Detect which cell encompasses the target text, then output its (X, Y) center coordinate. 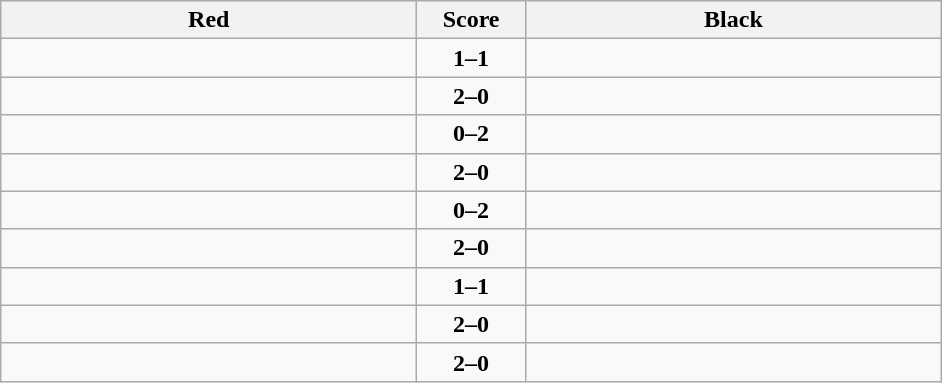
Score (472, 20)
Black (733, 20)
Red (209, 20)
